Provide the (X, Y) coordinate of the cell's center where the given text is located.  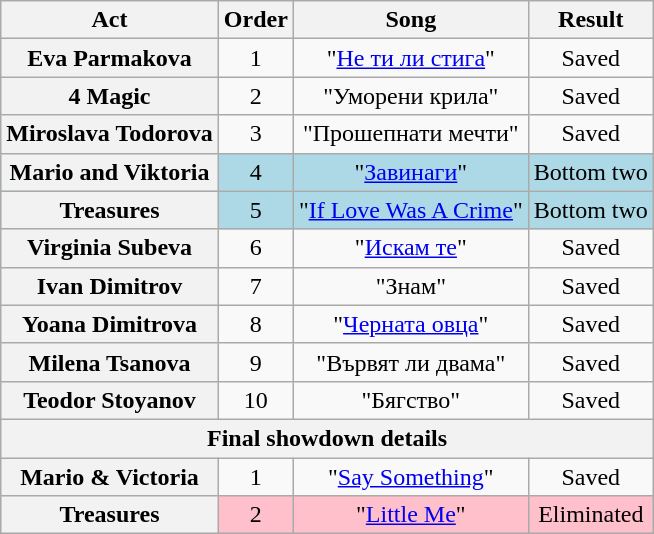
4 (256, 172)
Mario & Victoria (110, 477)
Order (256, 20)
Song (410, 20)
Ivan Dimitrov (110, 286)
Teodor Stoyanov (110, 400)
8 (256, 324)
Miroslava Todorova (110, 134)
"Вървят ли двама" (410, 362)
Final showdown details (328, 438)
Virginia Subeva (110, 248)
"Знам" (410, 286)
"Искам те" (410, 248)
6 (256, 248)
"Прошепнати мечти" (410, 134)
"If Love Was A Crime" (410, 210)
Milena Tsanova (110, 362)
Result (590, 20)
"Little Me" (410, 515)
Eva Parmakova (110, 58)
Eliminated (590, 515)
"Завинаги" (410, 172)
Mario and Viktoria (110, 172)
3 (256, 134)
"Уморени крила" (410, 96)
"Черната овца" (410, 324)
"Бягство" (410, 400)
4 Magic (110, 96)
7 (256, 286)
10 (256, 400)
Yoana Dimitrova (110, 324)
9 (256, 362)
"Не ти ли стига" (410, 58)
"Say Something" (410, 477)
5 (256, 210)
Act (110, 20)
